Detect which cell encompasses the target text, then output its (X, Y) center coordinate. 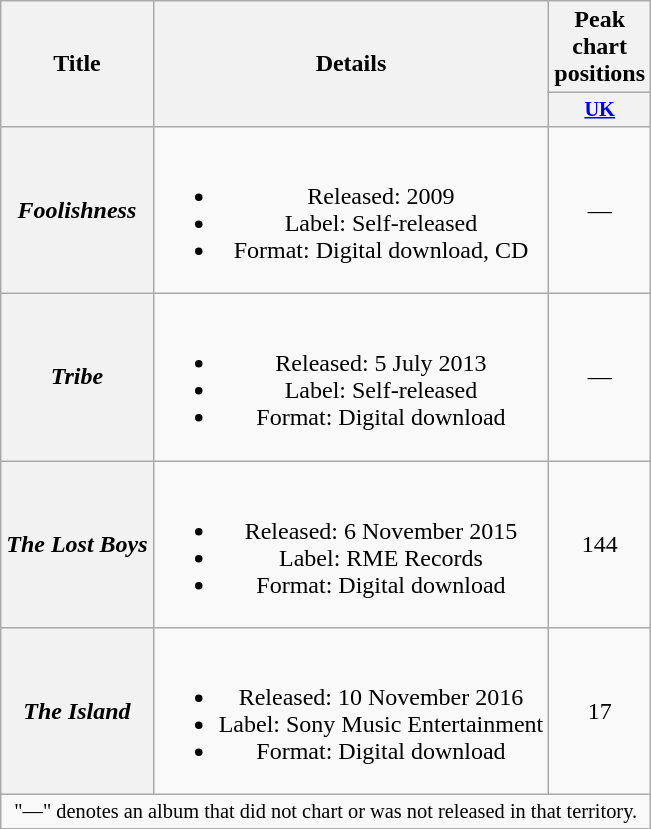
Released: 5 July 2013Label: Self-releasedFormat: Digital download (351, 378)
UK (600, 110)
Released: 10 November 2016Label: Sony Music EntertainmentFormat: Digital download (351, 712)
"—" denotes an album that did not chart or was not released in that territory. (326, 812)
Foolishness (77, 210)
The Island (77, 712)
Title (77, 64)
Tribe (77, 378)
The Lost Boys (77, 544)
144 (600, 544)
Peak chart positions (600, 47)
Released: 6 November 2015Label: RME RecordsFormat: Digital download (351, 544)
Released: 2009Label: Self-releasedFormat: Digital download, CD (351, 210)
Details (351, 64)
17 (600, 712)
